Return (X, Y) of the center of cell containing provided text 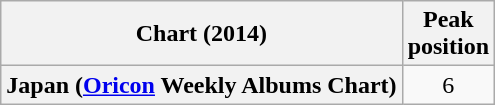
Peakposition (448, 34)
6 (448, 85)
Japan (Oricon Weekly Albums Chart) (202, 85)
Chart (2014) (202, 34)
